Return (x, y) of the center of cell containing provided text 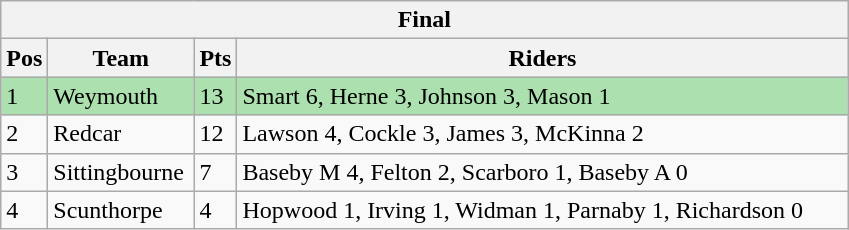
Scunthorpe (121, 210)
Redcar (121, 134)
7 (216, 172)
Pos (24, 58)
Weymouth (121, 96)
Baseby M 4, Felton 2, Scarboro 1, Baseby A 0 (542, 172)
1 (24, 96)
Riders (542, 58)
Pts (216, 58)
Final (424, 20)
Smart 6, Herne 3, Johnson 3, Mason 1 (542, 96)
3 (24, 172)
Hopwood 1, Irving 1, Widman 1, Parnaby 1, Richardson 0 (542, 210)
Lawson 4, Cockle 3, James 3, McKinna 2 (542, 134)
13 (216, 96)
Team (121, 58)
Sittingbourne (121, 172)
2 (24, 134)
12 (216, 134)
